Detect which cell encompasses the target text, then output its (x, y) center coordinate. 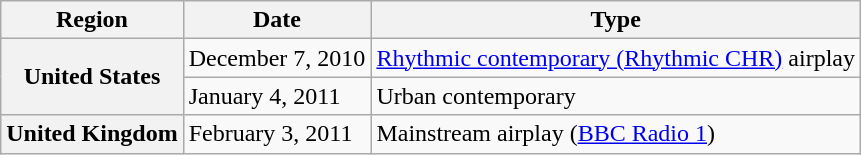
Type (616, 20)
Date (277, 20)
February 3, 2011 (277, 134)
United States (92, 77)
December 7, 2010 (277, 58)
Urban contemporary (616, 96)
January 4, 2011 (277, 96)
United Kingdom (92, 134)
Rhythmic contemporary (Rhythmic CHR) airplay (616, 58)
Region (92, 20)
Mainstream airplay (BBC Radio 1) (616, 134)
